Capture the cell that displays the provided text and extract its [X, Y] central coordinate. 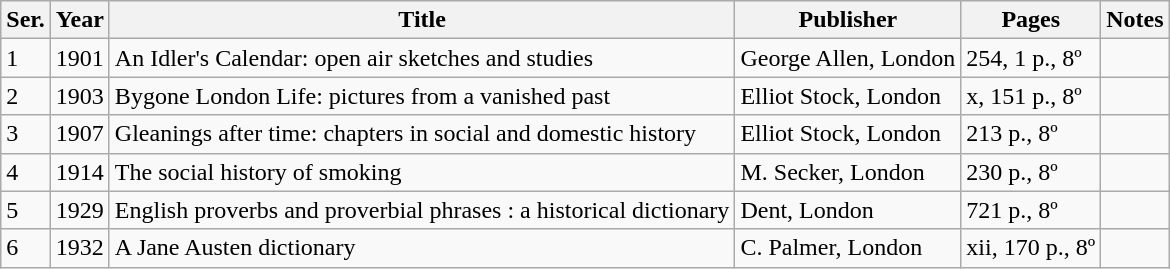
The social history of smoking [422, 172]
3 [26, 134]
M. Secker, London [848, 172]
1914 [80, 172]
An Idler's Calendar: open air sketches and studies [422, 58]
721 p., 8º [1031, 210]
6 [26, 248]
213 p., 8º [1031, 134]
C. Palmer, London [848, 248]
George Allen, London [848, 58]
1903 [80, 96]
Title [422, 20]
4 [26, 172]
5 [26, 210]
1907 [80, 134]
2 [26, 96]
Bygone London Life: pictures from a vanished past [422, 96]
Ser. [26, 20]
Publisher [848, 20]
1929 [80, 210]
Notes [1135, 20]
Dent, London [848, 210]
xii, 170 p., 8º [1031, 248]
Year [80, 20]
Pages [1031, 20]
254, 1 p., 8º [1031, 58]
Gleanings after time: chapters in social and domestic history [422, 134]
English proverbs and proverbial phrases : a historical dictionary [422, 210]
1901 [80, 58]
1932 [80, 248]
1 [26, 58]
x, 151 p., 8º [1031, 96]
A Jane Austen dictionary [422, 248]
230 p., 8º [1031, 172]
